Scan for the cell matching the given text and deliver its [x, y] coordinate at center. 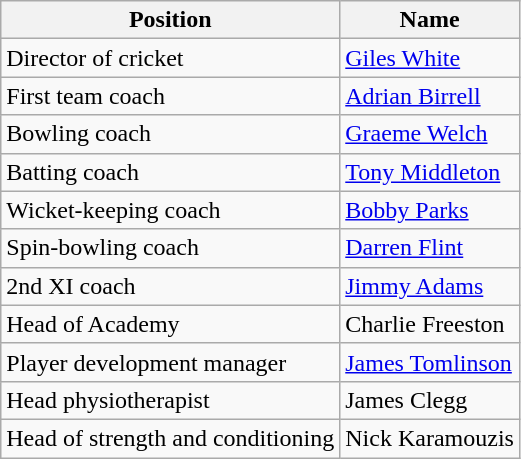
Darren Flint [430, 248]
Bowling coach [170, 134]
Head of strength and conditioning [170, 438]
Jimmy Adams [430, 286]
Player development manager [170, 362]
Giles White [430, 58]
Name [430, 20]
Director of cricket [170, 58]
Batting coach [170, 172]
Spin-bowling coach [170, 248]
Position [170, 20]
Adrian Birrell [430, 96]
Charlie Freeston [430, 324]
2nd XI coach [170, 286]
James Clegg [430, 400]
Head physiotherapist [170, 400]
James Tomlinson [430, 362]
Graeme Welch [430, 134]
Nick Karamouzis [430, 438]
Wicket-keeping coach [170, 210]
First team coach [170, 96]
Head of Academy [170, 324]
Bobby Parks [430, 210]
Tony Middleton [430, 172]
